Determine the (X, Y) coordinate at the center of the cell enclosing the given text.  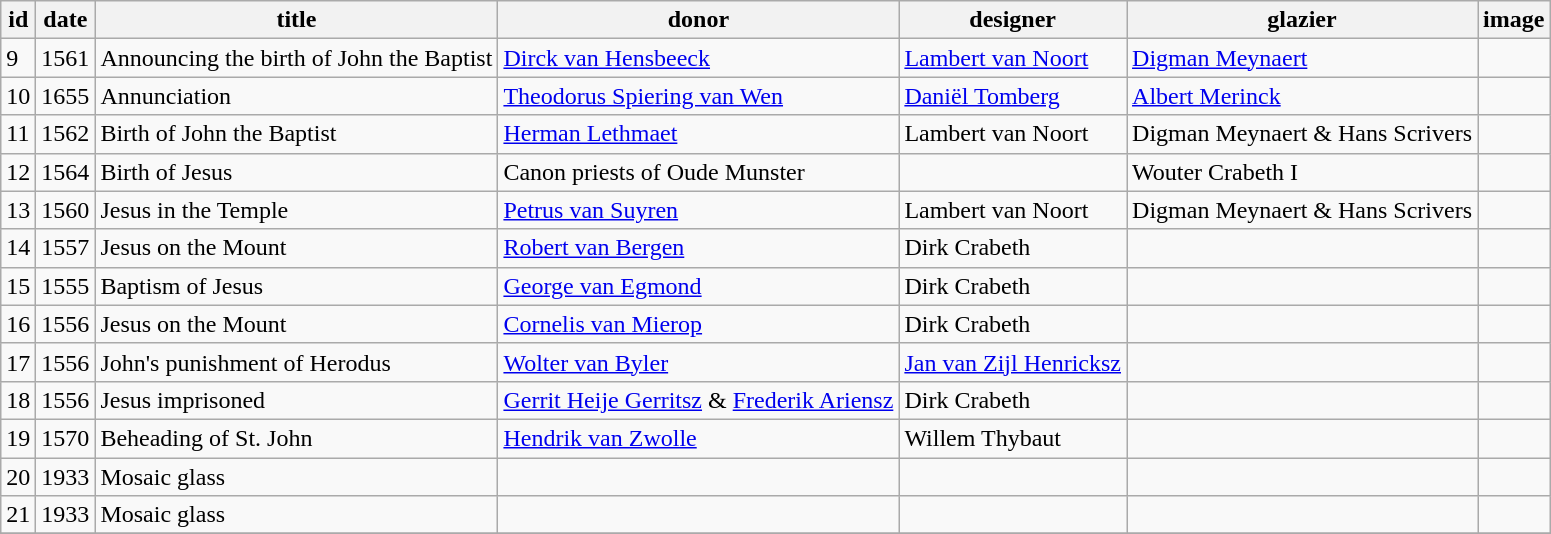
17 (18, 362)
1561 (66, 58)
1560 (66, 210)
1557 (66, 248)
18 (18, 400)
Albert Merinck (1302, 96)
Petrus van Suyren (698, 210)
George van Egmond (698, 286)
Annunciation (296, 96)
Canon priests of Oude Munster (698, 172)
Dirck van Hensbeeck (698, 58)
1564 (66, 172)
16 (18, 324)
Birth of John the Baptist (296, 134)
Baptism of Jesus (296, 286)
Jesus in the Temple (296, 210)
10 (18, 96)
Announcing the birth of John the Baptist (296, 58)
donor (698, 20)
1570 (66, 438)
Beheading of St. John (296, 438)
1555 (66, 286)
11 (18, 134)
Digman Meynaert (1302, 58)
John's punishment of Herodus (296, 362)
Jesus imprisoned (296, 400)
glazier (1302, 20)
Wolter van Byler (698, 362)
date (66, 20)
Herman Lethmaet (698, 134)
Jan van Zijl Henricksz (1013, 362)
21 (18, 515)
Hendrik van Zwolle (698, 438)
19 (18, 438)
Theodorus Spiering van Wen (698, 96)
12 (18, 172)
13 (18, 210)
20 (18, 477)
image (1514, 20)
14 (18, 248)
id (18, 20)
Wouter Crabeth I (1302, 172)
Birth of Jesus (296, 172)
15 (18, 286)
Cornelis van Mierop (698, 324)
9 (18, 58)
Robert van Bergen (698, 248)
title (296, 20)
Willem Thybaut (1013, 438)
1655 (66, 96)
1562 (66, 134)
Daniël Tomberg (1013, 96)
Gerrit Heije Gerritsz & Frederik Ariensz (698, 400)
designer (1013, 20)
